Pinpoint the cell where the given text exists, returning its [X, Y] midpoint coordinate. 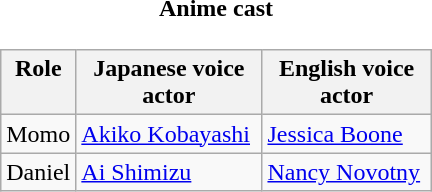
Jessica Boone [346, 134]
English voice actor [346, 82]
Daniel [38, 172]
Japanese voice actor [169, 82]
Akiko Kobayashi [169, 134]
Role [38, 82]
Ai Shimizu [169, 172]
Momo [38, 134]
Role Japanese voice actor English voice actor Momo Akiko Kobayashi Jessica Boone Daniel Ai Shimizu Nancy Novotny [216, 107]
Nancy Novotny [346, 172]
